Return the [x, y] coordinate for the center point of the cell that contains the specified text.  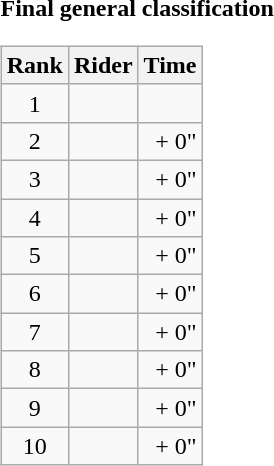
9 [34, 408]
2 [34, 141]
7 [34, 332]
10 [34, 446]
4 [34, 217]
8 [34, 370]
5 [34, 256]
Rider [103, 65]
1 [34, 103]
6 [34, 294]
Time [170, 65]
Rank [34, 65]
3 [34, 179]
